For the text-containing cell, return its midpoint in (x, y) coordinate format. 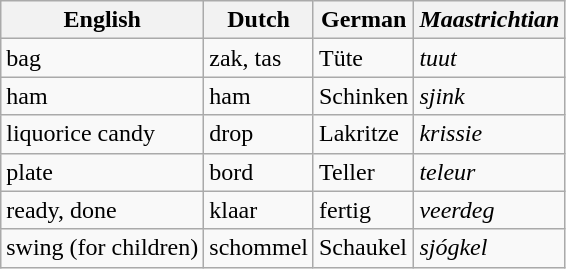
swing (for children) (102, 248)
German (363, 20)
Schaukel (363, 248)
Teller (363, 172)
schommel (259, 248)
Lakritze (363, 134)
zak, tas (259, 58)
Dutch (259, 20)
tuut (490, 58)
Schinken (363, 96)
liquorice candy (102, 134)
bord (259, 172)
English (102, 20)
krissie (490, 134)
fertig (363, 210)
Tüte (363, 58)
bag (102, 58)
veerdeg (490, 210)
Maastrichtian (490, 20)
ready, done (102, 210)
plate (102, 172)
teleur (490, 172)
sjógkel (490, 248)
sjink (490, 96)
drop (259, 134)
klaar (259, 210)
